Return [X, Y] of the center of cell containing provided text 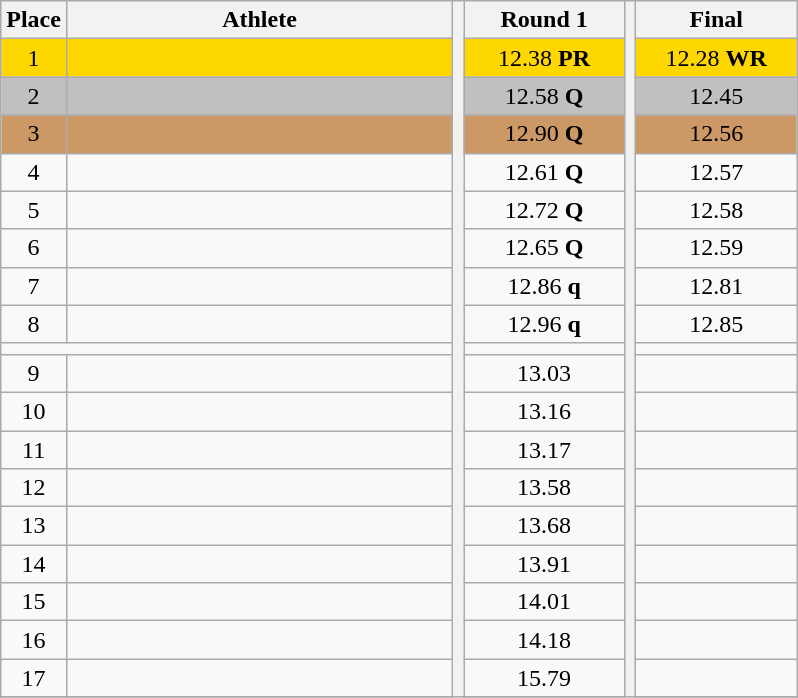
13.68 [544, 526]
2 [34, 96]
14.18 [544, 640]
6 [34, 248]
7 [34, 286]
13 [34, 526]
14.01 [544, 602]
17 [34, 678]
13.58 [544, 488]
12.61 Q [544, 172]
12.57 [716, 172]
12.45 [716, 96]
13.16 [544, 411]
11 [34, 449]
12.90 Q [544, 134]
10 [34, 411]
15.79 [544, 678]
3 [34, 134]
13.91 [544, 564]
15 [34, 602]
14 [34, 564]
Round 1 [544, 20]
9 [34, 373]
12.72 Q [544, 210]
12 [34, 488]
Athlete [259, 20]
12.59 [716, 248]
8 [34, 324]
12.58 Q [544, 96]
12.96 q [544, 324]
12.58 [716, 210]
4 [34, 172]
1 [34, 58]
13.17 [544, 449]
12.65 Q [544, 248]
Place [34, 20]
16 [34, 640]
12.56 [716, 134]
12.85 [716, 324]
13.03 [544, 373]
5 [34, 210]
12.86 q [544, 286]
Final [716, 20]
12.38 PR [544, 58]
12.28 WR [716, 58]
12.81 [716, 286]
